Return the [X, Y] coordinate for the center point of the cell that contains the specified text.  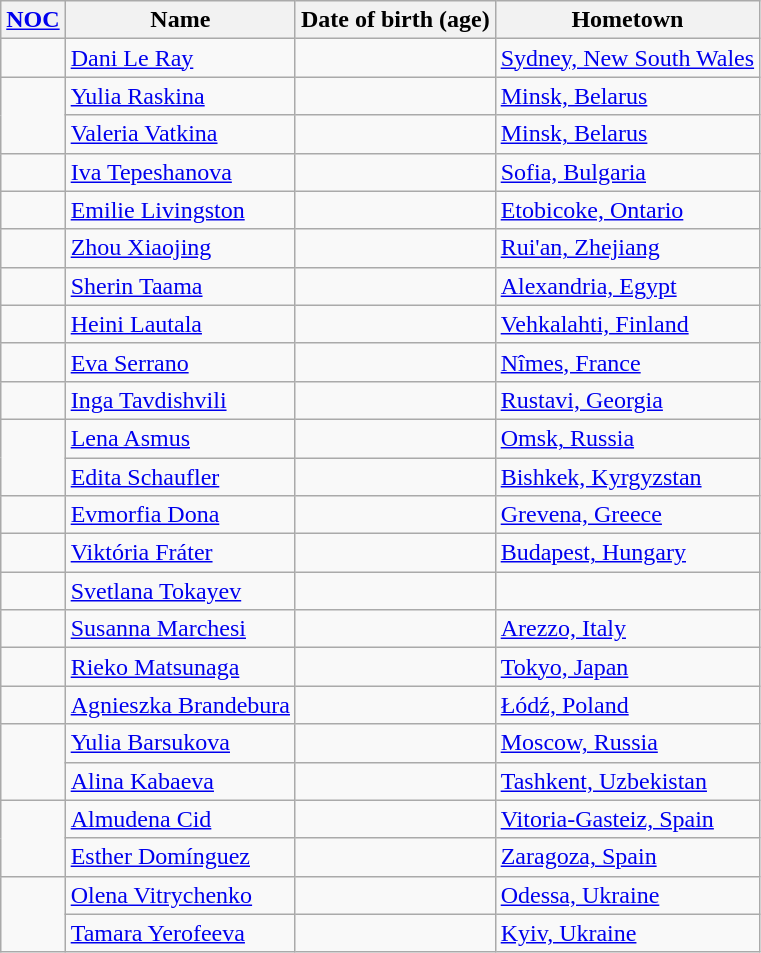
Dani Le Ray [180, 58]
Alina Kabaeva [180, 781]
Vitoria-Gasteiz, Spain [627, 819]
Grevena, Greece [627, 515]
Rieko Matsunaga [180, 667]
Hometown [627, 20]
Zhou Xiaojing [180, 248]
Łódź, Poland [627, 705]
Zaragoza, Spain [627, 857]
Svetlana Tokayev [180, 591]
Sydney, New South Wales [627, 58]
Yulia Raskina [180, 96]
Eva Serrano [180, 362]
Omsk, Russia [627, 438]
Etobicoke, Ontario [627, 210]
Rui'an, Zhejiang [627, 248]
Agnieszka Brandebura [180, 705]
Nîmes, France [627, 362]
Rustavi, Georgia [627, 400]
Name [180, 20]
Yulia Barsukova [180, 743]
Esther Domínguez [180, 857]
Edita Schaufler [180, 477]
Iva Tepeshanova [180, 172]
Lena Asmus [180, 438]
Tokyo, Japan [627, 667]
Heini Lautala [180, 324]
Viktória Fráter [180, 553]
Moscow, Russia [627, 743]
Bishkek, Kyrgyzstan [627, 477]
NOC [33, 20]
Susanna Marchesi [180, 629]
Vehkalahti, Finland [627, 324]
Olena Vitrychenko [180, 895]
Sofia, Bulgaria [627, 172]
Budapest, Hungary [627, 553]
Date of birth (age) [395, 20]
Almudena Cid [180, 819]
Kyiv, Ukraine [627, 933]
Inga Tavdishvili [180, 400]
Arezzo, Italy [627, 629]
Evmorfia Dona [180, 515]
Odessa, Ukraine [627, 895]
Sherin Taama [180, 286]
Valeria Vatkina [180, 134]
Tashkent, Uzbekistan [627, 781]
Tamara Yerofeeva [180, 933]
Emilie Livingston [180, 210]
Alexandria, Egypt [627, 286]
